Identify which cell holds the provided text, then report its (x, y) central coordinate. 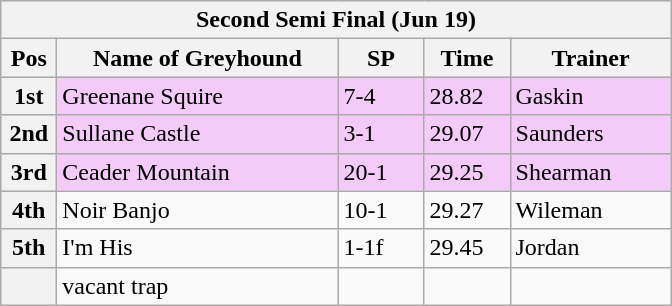
I'm His (198, 248)
Sullane Castle (198, 134)
SP (381, 58)
Second Semi Final (Jun 19) (336, 20)
2nd (29, 134)
Saunders (590, 134)
Noir Banjo (198, 210)
29.07 (467, 134)
Greenane Squire (198, 96)
Jordan (590, 248)
29.45 (467, 248)
vacant trap (198, 286)
3-1 (381, 134)
Shearman (590, 172)
Wileman (590, 210)
5th (29, 248)
4th (29, 210)
29.27 (467, 210)
Trainer (590, 58)
10-1 (381, 210)
29.25 (467, 172)
Gaskin (590, 96)
28.82 (467, 96)
Name of Greyhound (198, 58)
Pos (29, 58)
3rd (29, 172)
20-1 (381, 172)
Time (467, 58)
7-4 (381, 96)
1-1f (381, 248)
Ceader Mountain (198, 172)
1st (29, 96)
